For the text-containing cell, return its midpoint in [x, y] coordinate format. 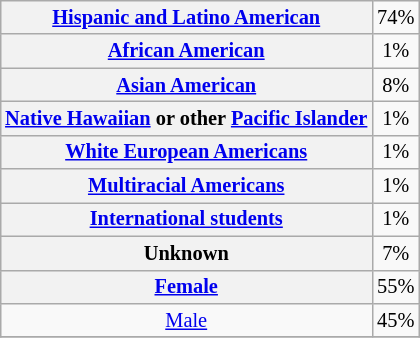
Hispanic and Latino American [186, 18]
Multiracial Americans [186, 186]
74% [396, 18]
Male [186, 321]
Asian American [186, 85]
International students [186, 220]
8% [396, 85]
Female [186, 287]
Unknown [186, 253]
White European Americans [186, 152]
7% [396, 253]
45% [396, 321]
Native Hawaiian or other Pacific Islander [186, 119]
African American [186, 51]
55% [396, 287]
